Pinpoint the cell where the given text exists, returning its [X, Y] midpoint coordinate. 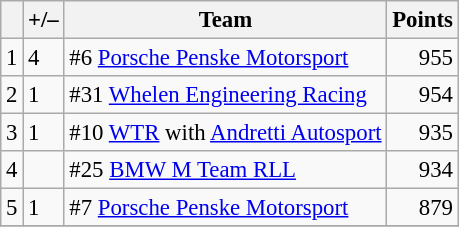
#25 BMW M Team RLL [226, 170]
879 [422, 208]
Team [226, 20]
954 [422, 95]
934 [422, 170]
#6 Porsche Penske Motorsport [226, 58]
#10 WTR with Andretti Autosport [226, 133]
#7 Porsche Penske Motorsport [226, 208]
Points [422, 20]
3 [12, 133]
955 [422, 58]
5 [12, 208]
+/– [44, 20]
#31 Whelen Engineering Racing [226, 95]
935 [422, 133]
2 [12, 95]
